Scan for the cell matching the given text and deliver its (X, Y) coordinate at center. 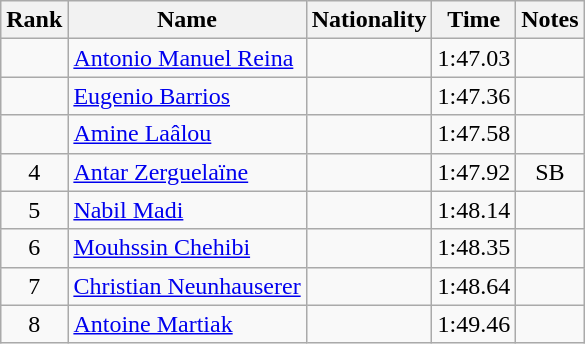
Rank (34, 20)
Antoine Martiak (187, 324)
1:49.46 (474, 324)
6 (34, 248)
Name (187, 20)
Nationality (369, 20)
1:47.36 (474, 96)
Antar Zerguelaïne (187, 172)
7 (34, 286)
8 (34, 324)
Time (474, 20)
1:48.35 (474, 248)
Christian Neunhauserer (187, 286)
Nabil Madi (187, 210)
Antonio Manuel Reina (187, 58)
1:48.64 (474, 286)
1:47.92 (474, 172)
1:47.03 (474, 58)
1:48.14 (474, 210)
4 (34, 172)
Notes (550, 20)
Eugenio Barrios (187, 96)
SB (550, 172)
1:47.58 (474, 134)
Mouhssin Chehibi (187, 248)
5 (34, 210)
Amine Laâlou (187, 134)
